Provide the (x, y) coordinate of the cell's center where the given text is located.  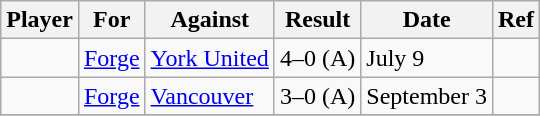
Vancouver (210, 96)
Ref (516, 20)
Result (317, 20)
Date (427, 20)
3–0 (A) (317, 96)
4–0 (A) (317, 58)
Against (210, 20)
July 9 (427, 58)
September 3 (427, 96)
York United (210, 58)
For (112, 20)
Player (40, 20)
